Pinpoint the cell where the given text exists, returning its (X, Y) midpoint coordinate. 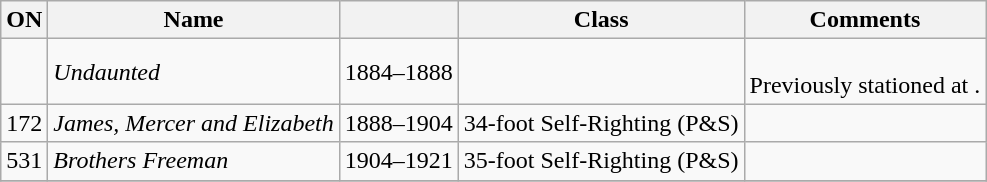
Previously stationed at . (865, 72)
Name (194, 20)
172 (24, 123)
Undaunted (194, 72)
34-foot Self-Righting (P&S) (601, 123)
ON (24, 20)
Comments (865, 20)
James, Mercer and Elizabeth (194, 123)
1904–1921 (398, 161)
35-foot Self-Righting (P&S) (601, 161)
531 (24, 161)
1888–1904 (398, 123)
Brothers Freeman (194, 161)
Class (601, 20)
1884–1888 (398, 72)
